Capture the cell that displays the provided text and extract its (x, y) central coordinate. 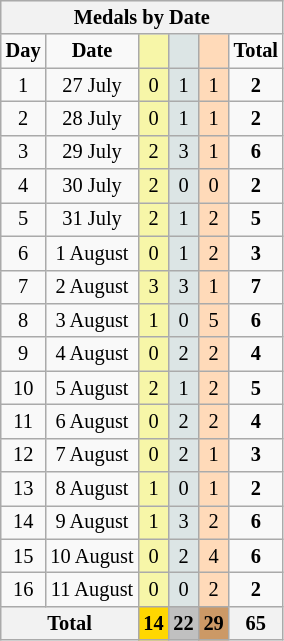
5 August (92, 388)
3 August (92, 320)
9 (24, 354)
16 (24, 589)
13 (24, 489)
12 (24, 455)
8 August (92, 489)
11 (24, 421)
29 (214, 623)
8 (24, 320)
65 (256, 623)
2 August (92, 287)
4 August (92, 354)
27 July (92, 85)
7 August (92, 455)
28 July (92, 118)
30 July (92, 186)
6 August (92, 421)
31 July (92, 219)
10 August (92, 556)
11 August (92, 589)
Date (92, 51)
29 July (92, 152)
22 (184, 623)
10 (24, 388)
9 August (92, 522)
1 August (92, 253)
Medals by Date (142, 17)
Day (24, 51)
15 (24, 556)
